For the text-containing cell, return its midpoint in [X, Y] coordinate format. 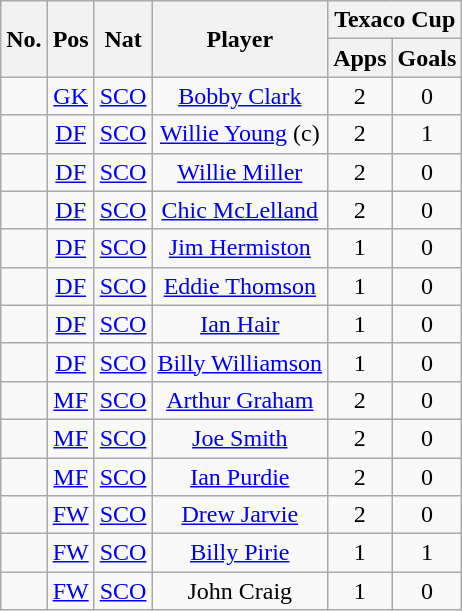
John Craig [240, 591]
Joe Smith [240, 438]
Bobby Clark [240, 96]
No. [24, 39]
Goals [427, 58]
Ian Hair [240, 324]
Willie Miller [240, 172]
Apps [360, 58]
Ian Purdie [240, 477]
Eddie Thomson [240, 286]
Arthur Graham [240, 400]
Willie Young (c) [240, 134]
Billy Pirie [240, 553]
GK [70, 96]
Pos [70, 39]
Jim Hermiston [240, 248]
Texaco Cup [395, 20]
Billy Williamson [240, 362]
Nat [123, 39]
Chic McLelland [240, 210]
Player [240, 39]
Drew Jarvie [240, 515]
